Pinpoint the cell where the given text exists, returning its [x, y] midpoint coordinate. 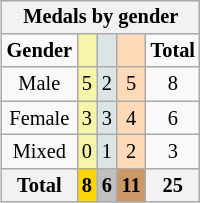
Mixed [40, 152]
1 [107, 152]
Medals by gender [101, 17]
Gender [40, 51]
11 [132, 185]
4 [132, 118]
Male [40, 84]
25 [173, 185]
0 [87, 152]
Female [40, 118]
